Return [x, y] of the center of cell containing provided text 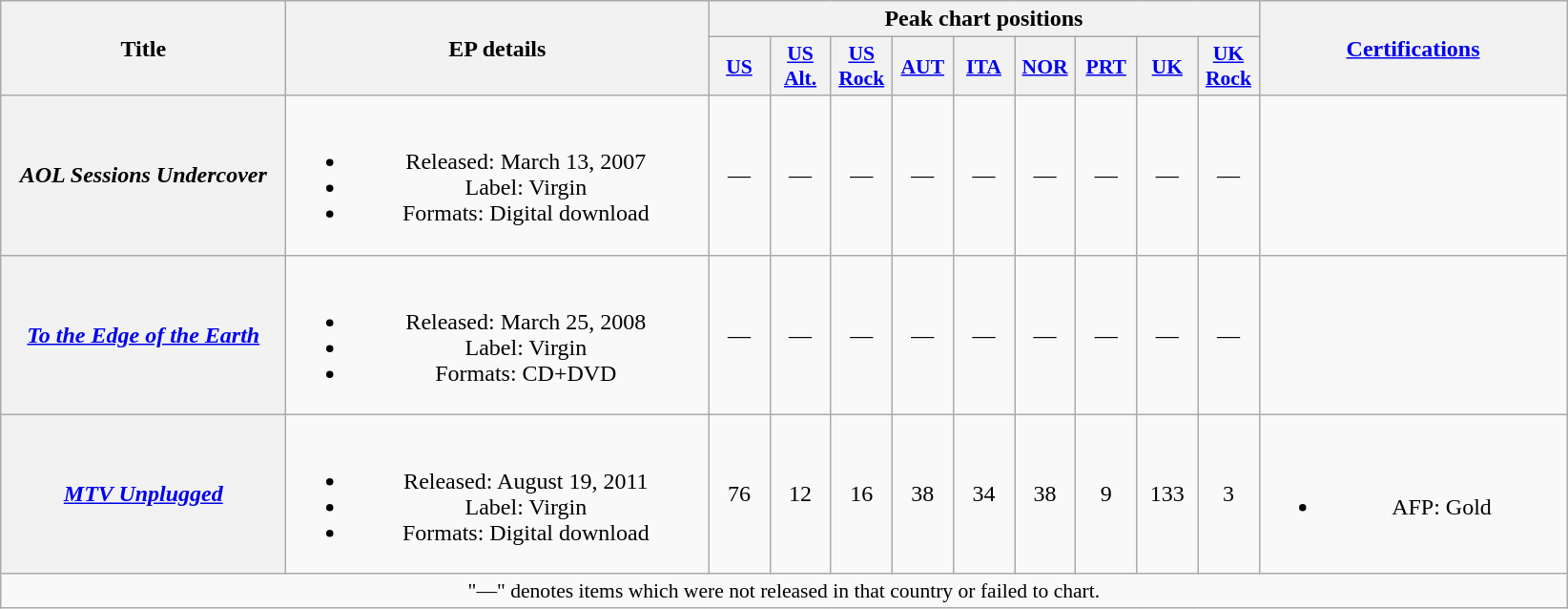
Released: March 13, 2007 Label: VirginFormats: Digital download [498, 176]
AFP: Gold [1413, 494]
US [739, 67]
12 [800, 494]
To the Edge of the Earth [143, 334]
34 [983, 494]
NOR [1045, 67]
AOL Sessions Undercover [143, 176]
UKRock [1228, 67]
MTV Unplugged [143, 494]
UK [1167, 67]
PRT [1106, 67]
USAlt. [800, 67]
9 [1106, 494]
"—" denotes items which were not released in that country or failed to chart. [784, 591]
3 [1228, 494]
76 [739, 494]
USRock [861, 67]
Released: August 19, 2011 Label: VirginFormats: Digital download [498, 494]
Title [143, 48]
Certifications [1413, 48]
ITA [983, 67]
Released: March 25, 2008 Label: VirginFormats: CD+DVD [498, 334]
133 [1167, 494]
AUT [922, 67]
16 [861, 494]
EP details [498, 48]
Peak chart positions [984, 19]
